For the text-containing cell, return its midpoint in (x, y) coordinate format. 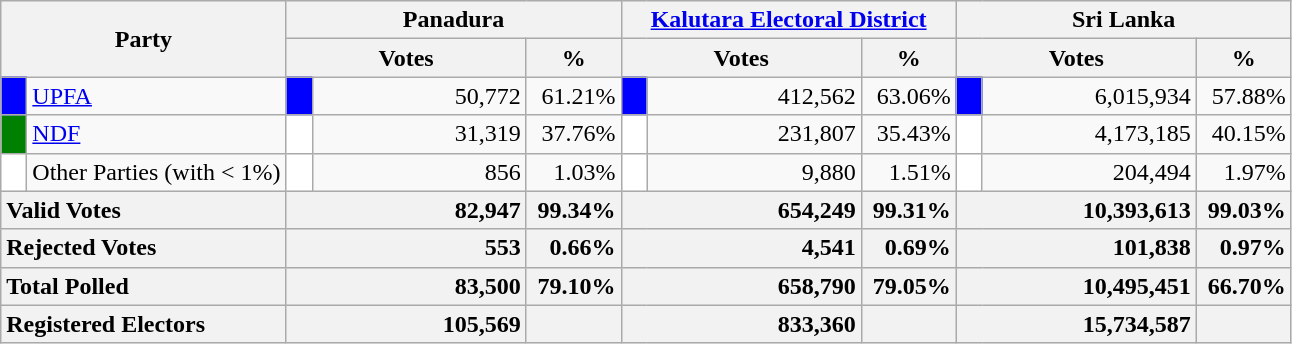
553 (406, 248)
83,500 (406, 286)
40.15% (1244, 134)
658,790 (741, 286)
1.51% (908, 172)
Sri Lanka (1124, 20)
10,393,613 (1076, 210)
Registered Electors (144, 324)
Rejected Votes (144, 248)
4,173,185 (1089, 134)
61.21% (574, 96)
654,249 (741, 210)
1.97% (1244, 172)
79.05% (908, 286)
231,807 (754, 134)
10,495,451 (1076, 286)
Panadura (454, 20)
99.31% (908, 210)
99.03% (1244, 210)
66.70% (1244, 286)
0.69% (908, 248)
0.97% (1244, 248)
57.88% (1244, 96)
Party (144, 39)
856 (419, 172)
1.03% (574, 172)
0.66% (574, 248)
UPFA (156, 96)
99.34% (574, 210)
412,562 (754, 96)
Total Polled (144, 286)
101,838 (1076, 248)
50,772 (419, 96)
31,319 (419, 134)
79.10% (574, 286)
9,880 (754, 172)
Valid Votes (144, 210)
Kalutara Electoral District (788, 20)
35.43% (908, 134)
4,541 (741, 248)
105,569 (406, 324)
833,360 (741, 324)
NDF (156, 134)
15,734,587 (1076, 324)
6,015,934 (1089, 96)
37.76% (574, 134)
Other Parties (with < 1%) (156, 172)
63.06% (908, 96)
204,494 (1089, 172)
82,947 (406, 210)
